Find where the given text appears and provide that cell's center as [X, Y] coordinate. 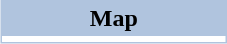
Map [114, 18]
